Capture the cell that displays the provided text and extract its (x, y) central coordinate. 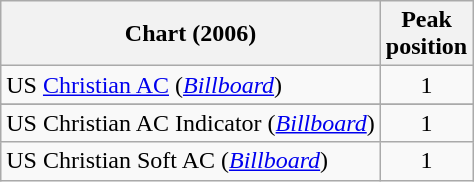
US Christian AC Indicator (Billboard) (191, 123)
US Christian AC (Billboard) (191, 85)
US Christian Soft AC (Billboard) (191, 161)
Chart (2006) (191, 34)
Peak position (426, 34)
